For the text-containing cell, return its midpoint in (X, Y) coordinate format. 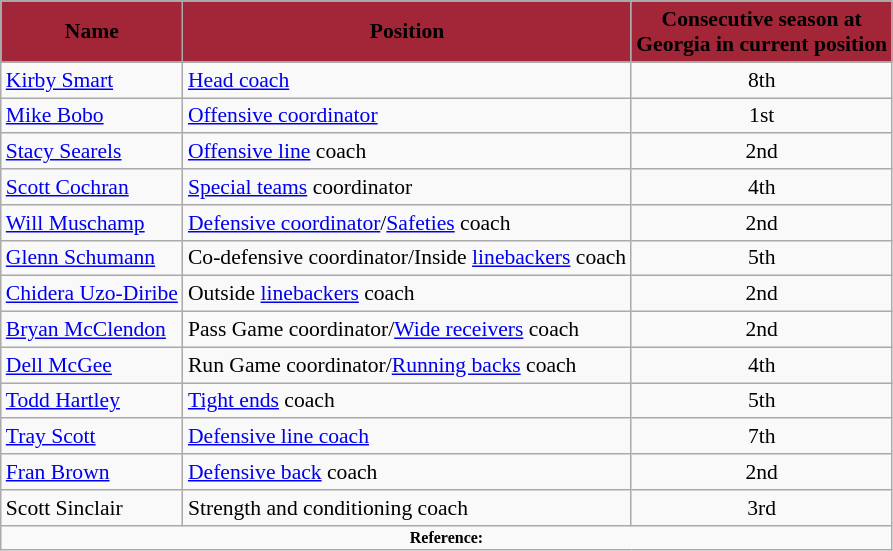
Name (92, 32)
Position (407, 32)
Scott Sinclair (92, 508)
Strength and conditioning coach (407, 508)
Head coach (407, 80)
Scott Cochran (92, 187)
Defensive line coach (407, 437)
Bryan McClendon (92, 330)
Mike Bobo (92, 116)
Kirby Smart (92, 80)
Tight ends coach (407, 401)
3rd (762, 508)
Tray Scott (92, 437)
Fran Brown (92, 472)
Chidera Uzo-Diribe (92, 294)
Pass Game coordinator/Wide receivers coach (407, 330)
Consecutive season atGeorgia in current position (762, 32)
8th (762, 80)
Run Game coordinator/Running backs coach (407, 365)
Stacy Searels (92, 152)
7th (762, 437)
Offensive line coach (407, 152)
Defensive coordinator/Safeties coach (407, 223)
Glenn Schumann (92, 258)
Offensive coordinator (407, 116)
Dell McGee (92, 365)
Reference: (446, 537)
Special teams coordinator (407, 187)
Co-defensive coordinator/Inside linebackers coach (407, 258)
Outside linebackers coach (407, 294)
Defensive back coach (407, 472)
Will Muschamp (92, 223)
1st (762, 116)
Todd Hartley (92, 401)
